Identify which cell holds the provided text, then report its (X, Y) central coordinate. 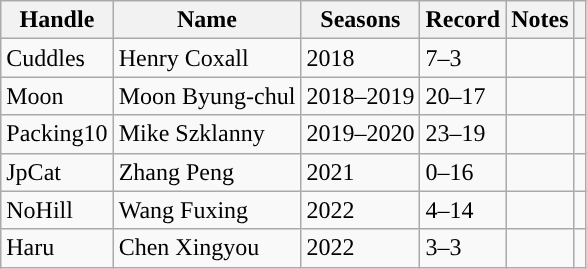
Packing10 (57, 134)
2018–2019 (360, 96)
Name (207, 20)
Chen Xingyou (207, 248)
Seasons (360, 20)
Record (463, 20)
Cuddles (57, 58)
4–14 (463, 210)
7–3 (463, 58)
23–19 (463, 134)
Notes (540, 20)
NoHill (57, 210)
Wang Fuxing (207, 210)
20–17 (463, 96)
Henry Coxall (207, 58)
Mike Szklanny (207, 134)
2021 (360, 172)
Moon Byung-chul (207, 96)
Zhang Peng (207, 172)
2019–2020 (360, 134)
Handle (57, 20)
JpCat (57, 172)
3–3 (463, 248)
Haru (57, 248)
Moon (57, 96)
2018 (360, 58)
0–16 (463, 172)
